Provide the [X, Y] coordinate of the cell's center where the given text is located.  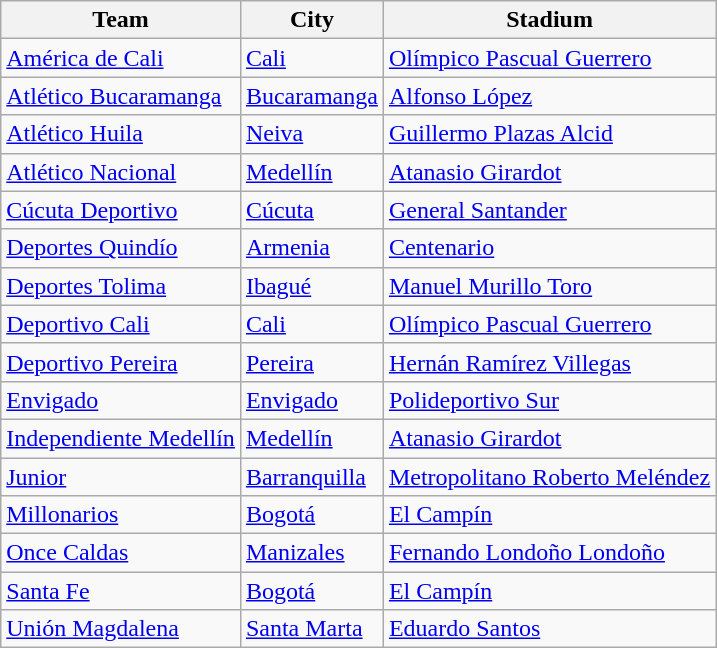
Centenario [549, 248]
Pereira [312, 362]
Santa Marta [312, 629]
Eduardo Santos [549, 629]
Guillermo Plazas Alcid [549, 134]
Cúcuta Deportivo [121, 210]
Team [121, 20]
Armenia [312, 248]
Ibagué [312, 286]
Atlético Nacional [121, 172]
Unión Magdalena [121, 629]
Stadium [549, 20]
Millonarios [121, 515]
Once Caldas [121, 553]
Hernán Ramírez Villegas [549, 362]
Independiente Medellín [121, 438]
General Santander [549, 210]
Deportivo Pereira [121, 362]
Metropolitano Roberto Meléndez [549, 477]
Santa Fe [121, 591]
Bucaramanga [312, 96]
América de Cali [121, 58]
Barranquilla [312, 477]
City [312, 20]
Deportes Quindío [121, 248]
Deportes Tolima [121, 286]
Junior [121, 477]
Cúcuta [312, 210]
Deportivo Cali [121, 324]
Atlético Bucaramanga [121, 96]
Polideportivo Sur [549, 400]
Neiva [312, 134]
Atlético Huila [121, 134]
Manizales [312, 553]
Alfonso López [549, 96]
Manuel Murillo Toro [549, 286]
Fernando Londoño Londoño [549, 553]
